Pinpoint the cell where the given text exists, returning its (x, y) midpoint coordinate. 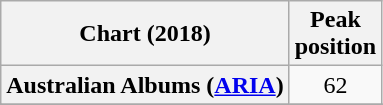
Australian Albums (ARIA) (145, 85)
62 (335, 85)
Peakposition (335, 34)
Chart (2018) (145, 34)
